From the cell containing the given text, extract its center point as (X, Y) coordinate. 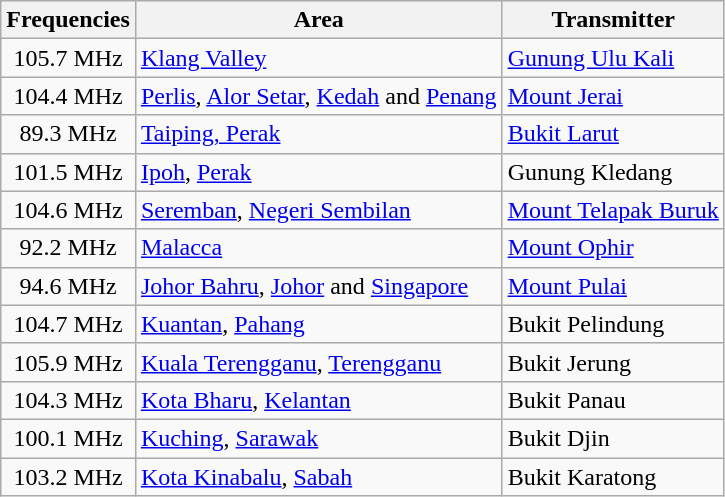
Kota Kinabalu, Sabah (318, 477)
Perlis, Alor Setar, Kedah and Penang (318, 96)
Bukit Djin (613, 438)
Johor Bahru, Johor and Singapore (318, 286)
92.2 MHz (68, 248)
Gunung Kledang (613, 172)
Bukit Pelindung (613, 324)
Frequencies (68, 20)
Area (318, 20)
100.1 MHz (68, 438)
Bukit Jerung (613, 362)
Bukit Karatong (613, 477)
Kuantan, Pahang (318, 324)
Mount Telapak Buruk (613, 210)
Mount Jerai (613, 96)
Bukit Panau (613, 400)
105.7 MHz (68, 58)
Klang Valley (318, 58)
Seremban, Negeri Sembilan (318, 210)
Kuala Terengganu, Terengganu (318, 362)
104.6 MHz (68, 210)
104.7 MHz (68, 324)
Transmitter (613, 20)
101.5 MHz (68, 172)
Gunung Ulu Kali (613, 58)
Kuching, Sarawak (318, 438)
Mount Ophir (613, 248)
Taiping, Perak (318, 134)
Ipoh, Perak (318, 172)
105.9 MHz (68, 362)
94.6 MHz (68, 286)
Mount Pulai (613, 286)
Malacca (318, 248)
103.2 MHz (68, 477)
Bukit Larut (613, 134)
89.3 MHz (68, 134)
104.4 MHz (68, 96)
Kota Bharu, Kelantan (318, 400)
104.3 MHz (68, 400)
